Capture the cell that displays the provided text and extract its [x, y] central coordinate. 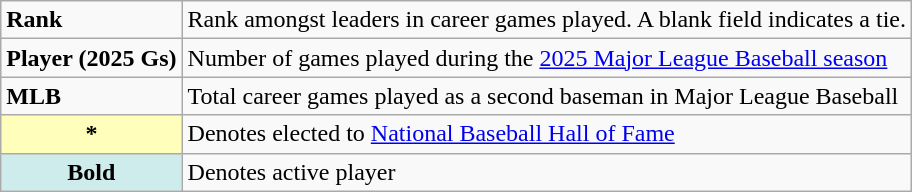
* [92, 134]
Total career games played as a second baseman in Major League Baseball [546, 96]
Player (2025 Gs) [92, 58]
Rank [92, 20]
MLB [92, 96]
Bold [92, 172]
Denotes active player [546, 172]
Denotes elected to National Baseball Hall of Fame [546, 134]
Rank amongst leaders in career games played. A blank field indicates a tie. [546, 20]
Number of games played during the 2025 Major League Baseball season [546, 58]
